Scan for the cell matching the given text and deliver its (X, Y) coordinate at center. 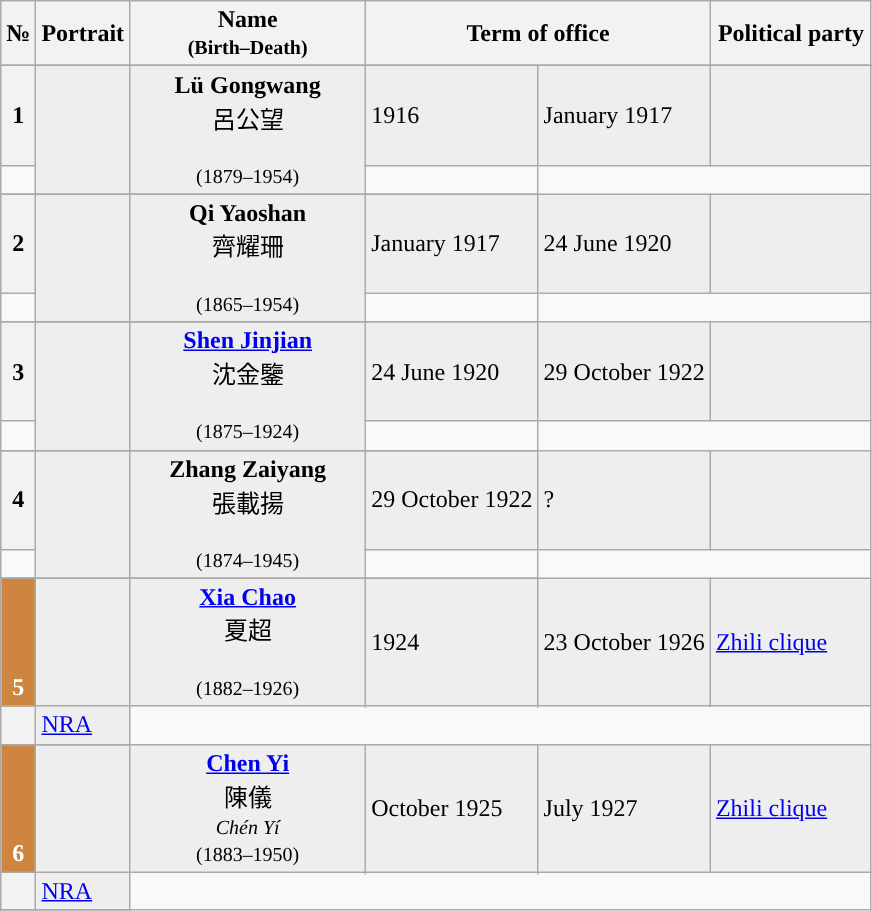
23 October 1926 (624, 642)
Political party (790, 34)
Portrait (83, 34)
1 (18, 116)
Term of office (538, 34)
3 (18, 372)
Chen Yi陳儀Chén Yí(1883–1950) (248, 808)
October 1925 (452, 808)
Shen Jinjian沈金鑒(1875–1924) (248, 386)
Xia Chao夏超(1882–1926) (248, 642)
1924 (452, 642)
№ (18, 34)
Name(Birth–Death) (248, 34)
6 (18, 808)
? (624, 500)
5 (18, 642)
July 1927 (624, 808)
Zhang Zaiyang張載揚(1874–1945) (248, 514)
1916 (452, 116)
2 (18, 244)
4 (18, 500)
Lü Gongwang呂公望(1879–1954) (248, 130)
Qi Yaoshan齊耀珊(1865–1954) (248, 258)
